Provide the [X, Y] coordinate of the cell's center where the given text is located.  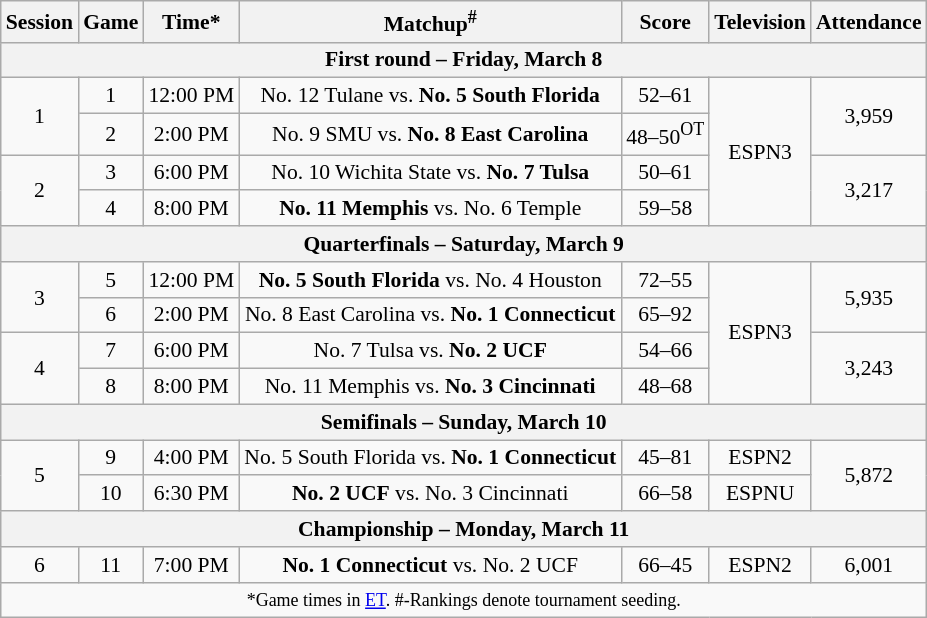
54–66 [665, 351]
Championship – Monday, March 11 [464, 529]
Session [40, 22]
52–61 [665, 96]
8 [110, 387]
48–50OT [665, 134]
66–58 [665, 494]
No. 10 Wichita State vs. No. 7 Tulsa [430, 173]
7:00 PM [191, 565]
3,217 [869, 190]
No. 8 East Carolina vs. No. 1 Connecticut [430, 316]
3,243 [869, 368]
Game [110, 22]
No. 1 Connecticut vs. No. 2 UCF [430, 565]
No. 11 Memphis vs. No. 6 Temple [430, 209]
10 [110, 494]
5,872 [869, 476]
Television [760, 22]
Semifinals – Sunday, March 10 [464, 422]
3,959 [869, 116]
No. 12 Tulane vs. No. 5 South Florida [430, 96]
No. 5 South Florida vs. No. 1 Connecticut [430, 458]
9 [110, 458]
ESPNU [760, 494]
5,935 [869, 298]
Attendance [869, 22]
11 [110, 565]
Time* [191, 22]
65–92 [665, 316]
66–45 [665, 565]
No. 11 Memphis vs. No. 3 Cincinnati [430, 387]
Score [665, 22]
Quarterfinals – Saturday, March 9 [464, 244]
No. 5 South Florida vs. No. 4 Houston [430, 280]
4:00 PM [191, 458]
50–61 [665, 173]
6:30 PM [191, 494]
6,001 [869, 565]
No. 7 Tulsa vs. No. 2 UCF [430, 351]
72–55 [665, 280]
No. 9 SMU vs. No. 8 East Carolina [430, 134]
59–58 [665, 209]
No. 2 UCF vs. No. 3 Cincinnati [430, 494]
45–81 [665, 458]
First round – Friday, March 8 [464, 60]
48–68 [665, 387]
7 [110, 351]
Matchup# [430, 22]
